From the cell containing the given text, extract its center point as [X, Y] coordinate. 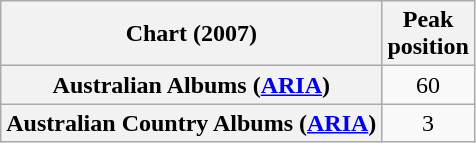
Peakposition [428, 34]
3 [428, 123]
Chart (2007) [192, 34]
60 [428, 85]
Australian Country Albums (ARIA) [192, 123]
Australian Albums (ARIA) [192, 85]
